Extract the [x, y] coordinate from the center of the cell holding the provided text.  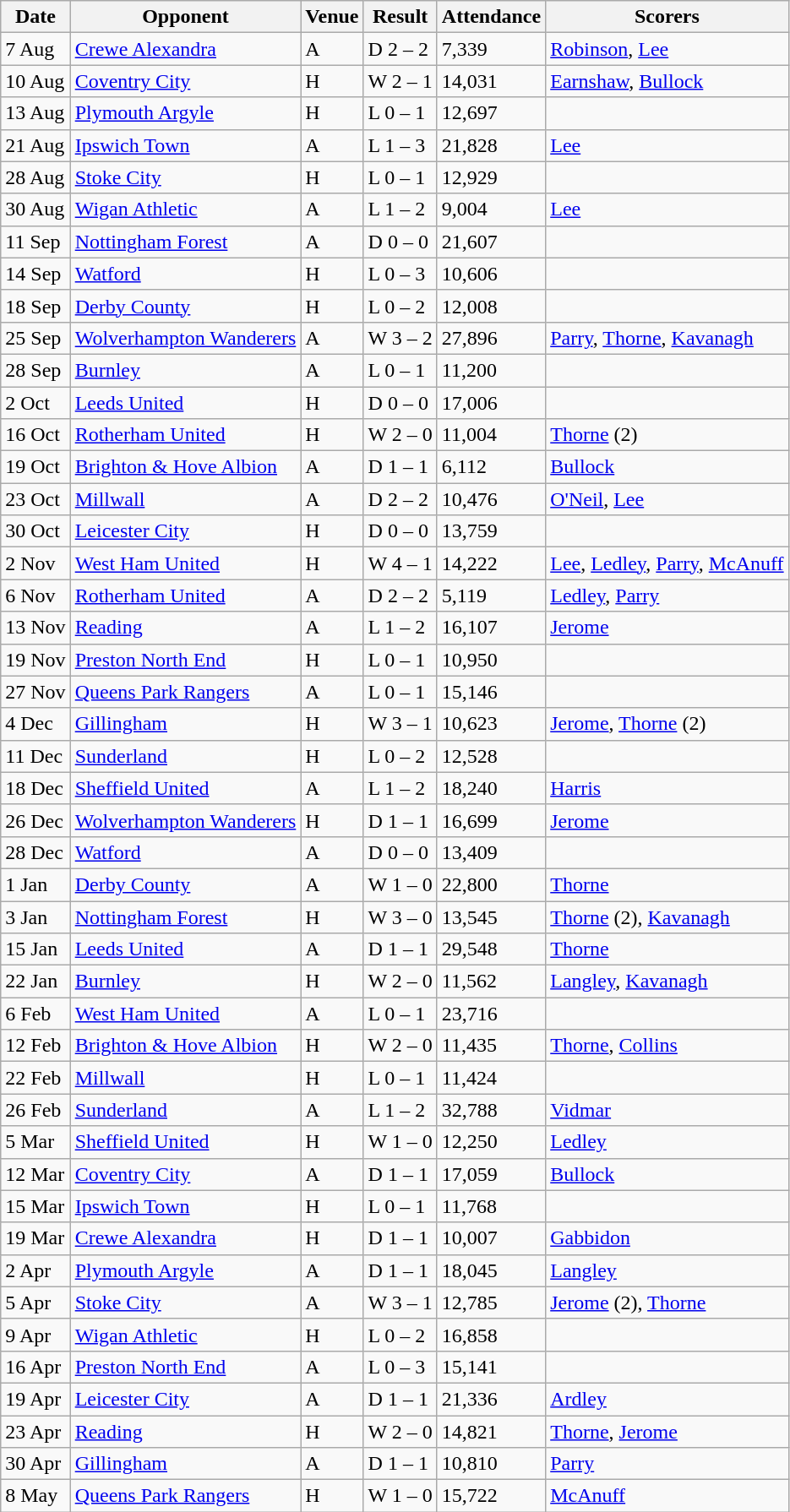
30 Apr [35, 1464]
17,006 [491, 403]
Date [35, 17]
11,768 [491, 1206]
Ledley [667, 1142]
23 Apr [35, 1432]
12,250 [491, 1142]
W 3 – 0 [400, 916]
10,810 [491, 1464]
9 Apr [35, 1335]
O'Neil, Lee [667, 499]
11,424 [491, 1078]
10,007 [491, 1238]
Thorne (2), Kavanagh [667, 916]
21,336 [491, 1399]
28 Aug [35, 177]
12,008 [491, 306]
12 Feb [35, 1046]
Jerome (2), Thorne [667, 1303]
Lee, Ledley, Parry, McAnuff [667, 563]
4 Dec [35, 724]
Parry, Thorne, Kavanagh [667, 338]
14 Sep [35, 274]
10 Aug [35, 81]
Langley, Kavanagh [667, 982]
Ledley, Parry [667, 596]
5 Mar [35, 1142]
16 Apr [35, 1367]
Thorne (2) [667, 435]
6,112 [491, 467]
17,059 [491, 1174]
14,821 [491, 1432]
L 1 – 3 [400, 145]
18,045 [491, 1270]
11,435 [491, 1046]
30 Oct [35, 531]
26 Feb [35, 1110]
11,562 [491, 982]
21,607 [491, 242]
10,950 [491, 660]
19 Mar [35, 1238]
Venue [332, 17]
29,548 [491, 949]
22 Feb [35, 1078]
21,828 [491, 145]
Vidmar [667, 1110]
30 Aug [35, 209]
15 Jan [35, 949]
Robinson, Lee [667, 49]
13 Aug [35, 113]
McAnuff [667, 1496]
6 Nov [35, 596]
23,716 [491, 1014]
10,476 [491, 499]
Jerome, Thorne (2) [667, 724]
Thorne, Collins [667, 1046]
13,759 [491, 531]
11,200 [491, 370]
12,929 [491, 177]
2 Nov [35, 563]
32,788 [491, 1110]
15,141 [491, 1367]
Opponent [186, 17]
5 Apr [35, 1303]
2 Oct [35, 403]
W 4 – 1 [400, 563]
10,623 [491, 724]
23 Oct [35, 499]
13,545 [491, 916]
11 Dec [35, 756]
19 Oct [35, 467]
18 Sep [35, 306]
Parry [667, 1464]
10,606 [491, 274]
W 3 – 2 [400, 338]
18 Dec [35, 788]
Scorers [667, 17]
12,785 [491, 1303]
15,146 [491, 692]
21 Aug [35, 145]
16,858 [491, 1335]
16 Oct [35, 435]
22,800 [491, 884]
11 Sep [35, 242]
13,409 [491, 852]
14,222 [491, 563]
Harris [667, 788]
8 May [35, 1496]
Thorne, Jerome [667, 1432]
22 Jan [35, 982]
16,699 [491, 820]
15 Mar [35, 1206]
Earnshaw, Bullock [667, 81]
18,240 [491, 788]
2 Apr [35, 1270]
26 Dec [35, 820]
Ardley [667, 1399]
19 Nov [35, 660]
3 Jan [35, 916]
Attendance [491, 17]
27,896 [491, 338]
5,119 [491, 596]
11,004 [491, 435]
14,031 [491, 81]
12,697 [491, 113]
28 Dec [35, 852]
12 Mar [35, 1174]
7 Aug [35, 49]
Langley [667, 1270]
W 2 – 1 [400, 81]
1 Jan [35, 884]
19 Apr [35, 1399]
25 Sep [35, 338]
7,339 [491, 49]
13 Nov [35, 628]
9,004 [491, 209]
Gabbidon [667, 1238]
12,528 [491, 756]
16,107 [491, 628]
15,722 [491, 1496]
6 Feb [35, 1014]
28 Sep [35, 370]
Result [400, 17]
27 Nov [35, 692]
